Pinpoint the cell where the given text exists, returning its [X, Y] midpoint coordinate. 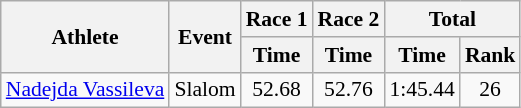
Athlete [86, 36]
Nadejda Vassileva [86, 90]
26 [490, 90]
52.76 [348, 90]
Rank [490, 55]
Race 2 [348, 19]
1:45.44 [422, 90]
Race 1 [277, 19]
52.68 [277, 90]
Total [452, 19]
Event [204, 36]
Slalom [204, 90]
